Search for the cell housing the specified text and yield its [x, y] center coordinate. 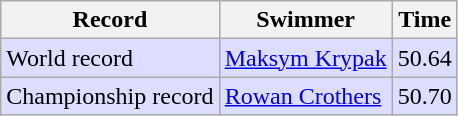
50.70 [424, 96]
Championship record [110, 96]
50.64 [424, 58]
Rowan Crothers [306, 96]
Maksym Krypak [306, 58]
Record [110, 20]
Swimmer [306, 20]
Time [424, 20]
World record [110, 58]
